Identify which cell holds the provided text, then report its [x, y] central coordinate. 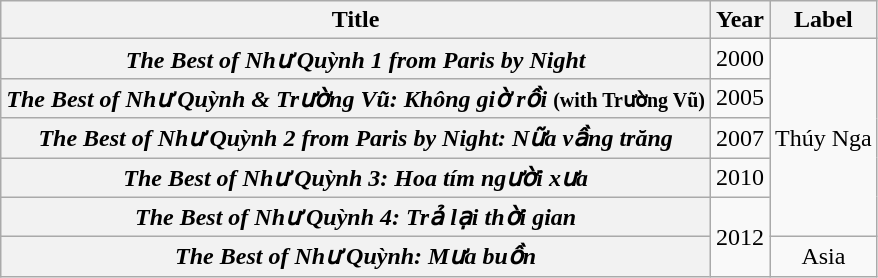
Label [824, 20]
Year [740, 20]
Asia [824, 257]
The Best of Như Quỳnh 1 from Paris by Night [356, 59]
2010 [740, 178]
The Best of Như Quỳnh: Mưa buồn [356, 257]
The Best of Như Quỳnh 4: Trả lại thời gian [356, 217]
Thúy Nga [824, 138]
Title [356, 20]
The Best of Như Quỳnh 2 from Paris by Night: Nữa vầng trăng [356, 138]
2005 [740, 98]
2012 [740, 236]
2007 [740, 138]
2000 [740, 59]
The Best of Như Quỳnh 3: Hoa tím người xưa [356, 178]
The Best of Như Quỳnh & Trường Vũ: Không giờ rồi (with Trường Vũ) [356, 98]
